Output the (x, y) coordinate of the center of the cell containing the given text.  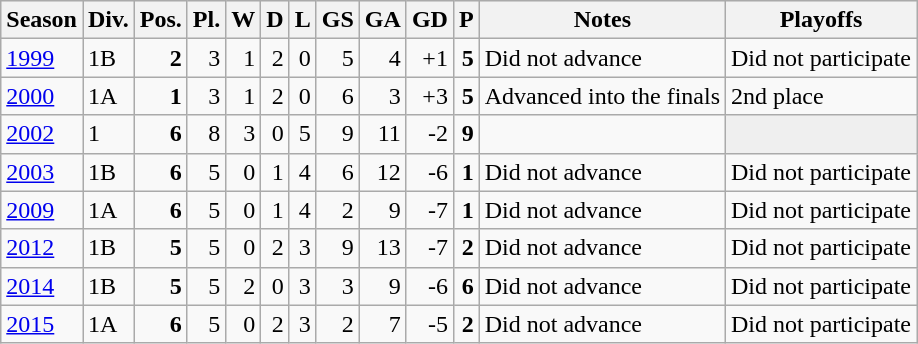
L (302, 20)
GA (382, 20)
D (275, 20)
1999 (42, 58)
Advanced into the finals (602, 96)
11 (382, 134)
2015 (42, 324)
Notes (602, 20)
Pos. (160, 20)
2012 (42, 248)
P (466, 20)
-5 (430, 324)
Pl. (206, 20)
2009 (42, 210)
2002 (42, 134)
Season (42, 20)
2000 (42, 96)
+1 (430, 58)
2014 (42, 286)
+3 (430, 96)
Div. (108, 20)
7 (382, 324)
Playoffs (822, 20)
2nd place (822, 96)
W (244, 20)
-2 (430, 134)
GD (430, 20)
GS (338, 20)
2003 (42, 172)
8 (206, 134)
13 (382, 248)
12 (382, 172)
